Determine the [x, y] coordinate at the center of the cell enclosing the given text.  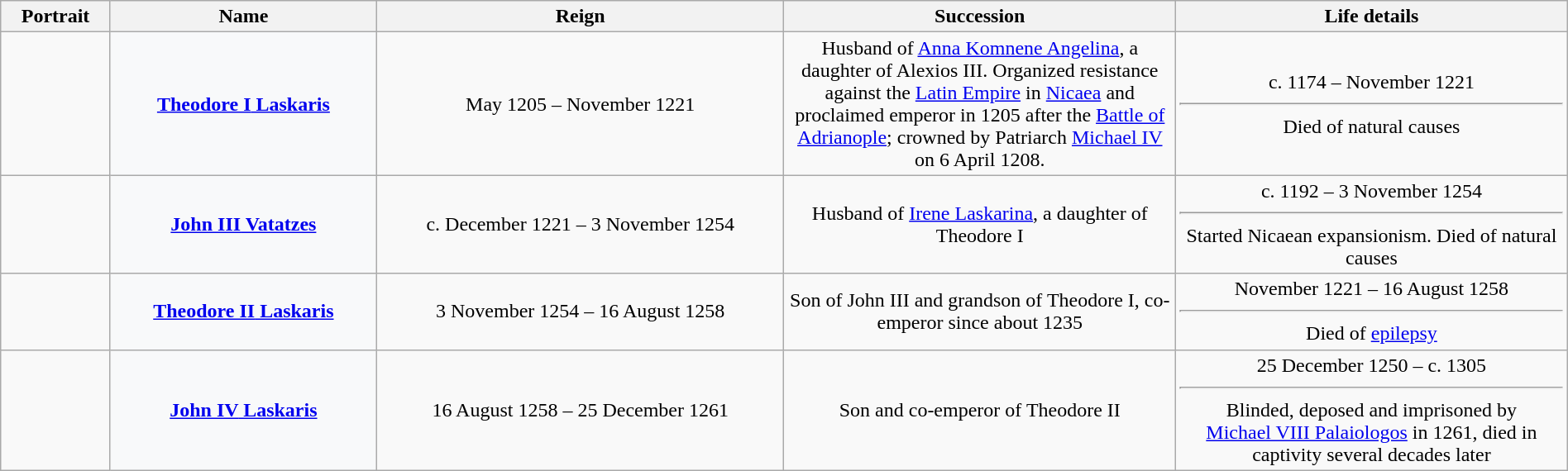
November 1221 – 16 August 1258Died of epilepsy [1372, 312]
John III Vatatzes [243, 225]
John IV Laskaris [243, 410]
May 1205 – November 1221 [581, 104]
Theodore I Laskaris [243, 104]
25 December 1250 – c. 1305Blinded, deposed and imprisoned by Michael VIII Palaiologos in 1261, died in captivity several decades later [1372, 410]
c. 1174 – November 1221Died of natural causes [1372, 104]
Reign [581, 17]
Name [243, 17]
Husband of Irene Laskarina, a daughter of Theodore I [980, 225]
Son and co-emperor of Theodore II [980, 410]
Son of John III and grandson of Theodore I, co-emperor since about 1235 [980, 312]
Life details [1372, 17]
16 August 1258 – 25 December 1261 [581, 410]
Succession [980, 17]
c. December 1221 – 3 November 1254 [581, 225]
Theodore II Laskaris [243, 312]
3 November 1254 – 16 August 1258 [581, 312]
c. 1192 – 3 November 1254Started Nicaean expansionism. Died of natural causes [1372, 225]
Portrait [56, 17]
